Provide the (X, Y) coordinate of the cell's center where the given text is located.  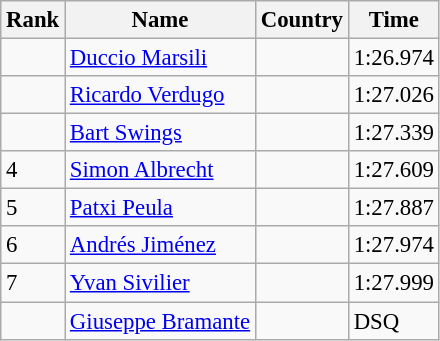
Name (160, 20)
1:27.887 (394, 208)
Simon Albrecht (160, 170)
6 (33, 245)
1:27.609 (394, 170)
1:27.339 (394, 133)
Yvan Sivilier (160, 283)
Rank (33, 20)
Andrés Jiménez (160, 245)
Time (394, 20)
1:27.026 (394, 95)
7 (33, 283)
4 (33, 170)
Giuseppe Bramante (160, 321)
Ricardo Verdugo (160, 95)
1:27.999 (394, 283)
Duccio Marsili (160, 58)
5 (33, 208)
1:27.974 (394, 245)
Country (302, 20)
Bart Swings (160, 133)
DSQ (394, 321)
Patxi Peula (160, 208)
1:26.974 (394, 58)
